Detect which cell encompasses the target text, then output its [X, Y] center coordinate. 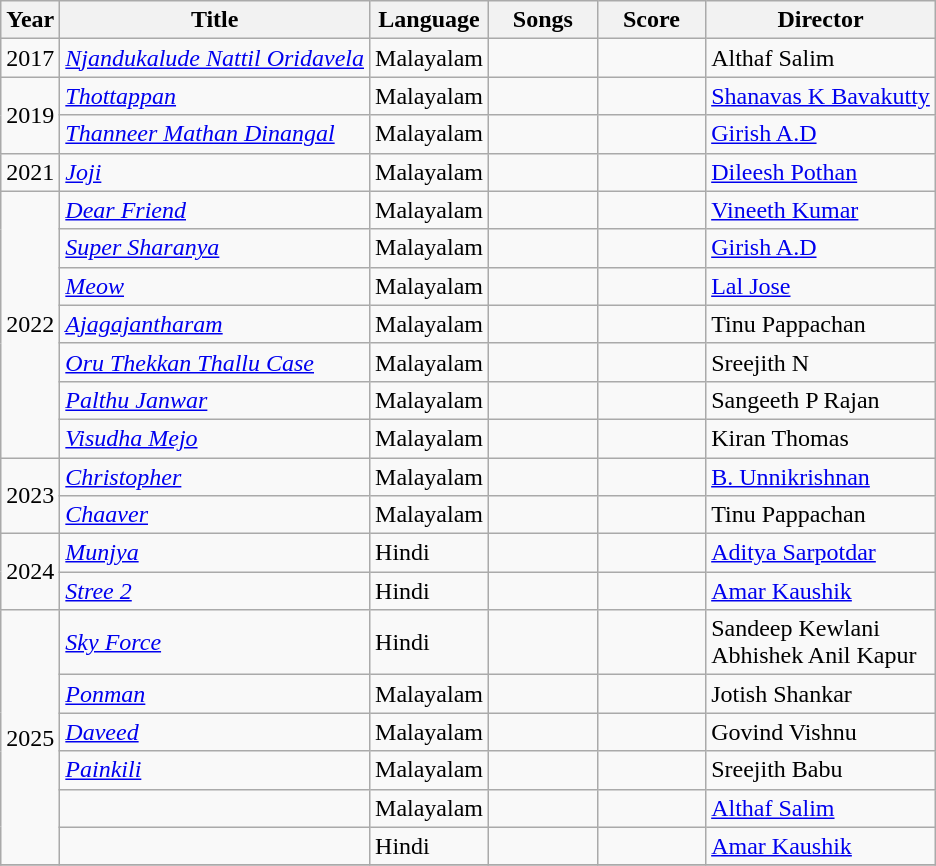
Vineeth Kumar [821, 210]
Sandeep KewlaniAbhishek Anil Kapur [821, 642]
Joji [215, 172]
2025 [30, 738]
Language [430, 20]
Ponman [215, 694]
Munjya [215, 553]
Dileesh Pothan [821, 172]
Meow [215, 286]
Njandukalude Nattil Oridavela [215, 58]
Sreejith Babu [821, 770]
Painkili [215, 770]
Sangeeth P Rajan [821, 400]
Govind Vishnu [821, 732]
Super Sharanya [215, 248]
2022 [30, 324]
2017 [30, 58]
Chaaver [215, 515]
B. Unnikrishnan [821, 477]
Title [215, 20]
Sky Force [215, 642]
2023 [30, 496]
Sreejith N [821, 362]
Shanavas K Bavakutty [821, 96]
Visudha Mejo [215, 438]
2019 [30, 115]
Director [821, 20]
Thanneer Mathan Dinangal [215, 134]
Stree 2 [215, 591]
Lal Jose [821, 286]
Palthu Janwar [215, 400]
Daveed [215, 732]
Ajagajantharam [215, 324]
Thottappan [215, 96]
2021 [30, 172]
Oru Thekkan Thallu Case [215, 362]
Score [652, 20]
Jotish Shankar [821, 694]
Christopher [215, 477]
Kiran Thomas [821, 438]
Aditya Sarpotdar [821, 553]
Songs [544, 20]
2024 [30, 572]
Dear Friend [215, 210]
Year [30, 20]
